Scan for the cell matching the given text and deliver its (X, Y) coordinate at center. 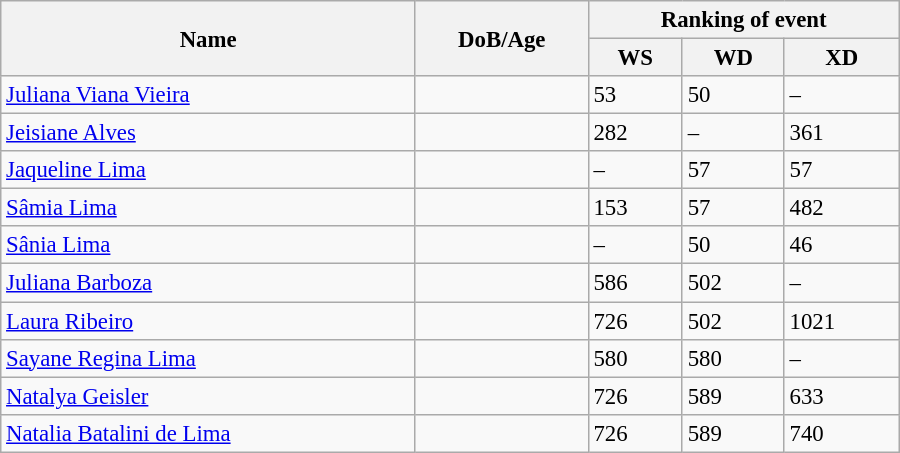
153 (635, 208)
DoB/Age (502, 38)
633 (842, 396)
Juliana Viana Vieira (208, 95)
46 (842, 245)
282 (635, 133)
WS (635, 58)
361 (842, 133)
Natalia Batalini de Lima (208, 433)
586 (635, 283)
1021 (842, 321)
Natalya Geisler (208, 396)
Juliana Barboza (208, 283)
Sânia Lima (208, 245)
Jeisiane Alves (208, 133)
Ranking of event (744, 20)
WD (733, 58)
Sâmia Lima (208, 208)
XD (842, 58)
740 (842, 433)
53 (635, 95)
482 (842, 208)
Laura Ribeiro (208, 321)
Name (208, 38)
Sayane Regina Lima (208, 358)
Jaqueline Lima (208, 170)
